Extract the [X, Y] coordinate from the center of the cell holding the provided text.  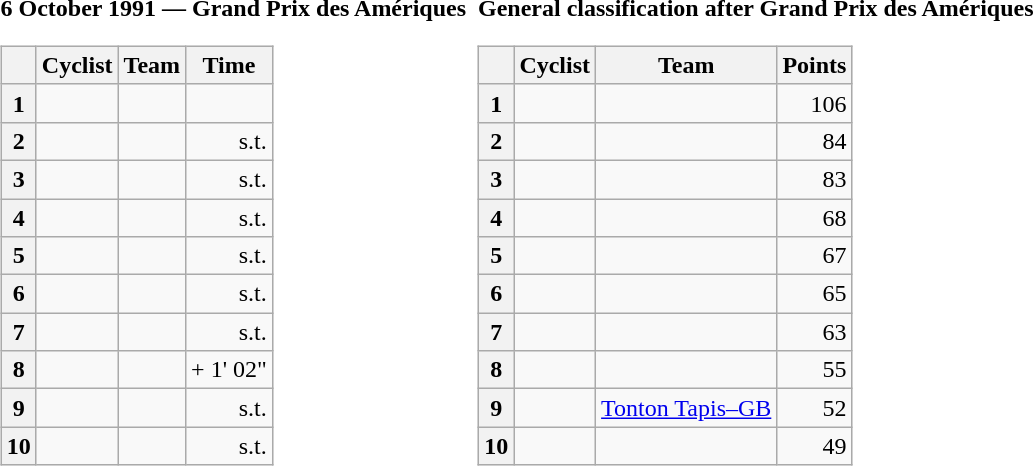
83 [814, 179]
65 [814, 294]
106 [814, 103]
84 [814, 141]
+ 1' 02" [230, 370]
Points [814, 65]
67 [814, 256]
Time [230, 65]
Tonton Tapis–GB [686, 408]
49 [814, 446]
52 [814, 408]
68 [814, 217]
63 [814, 332]
55 [814, 370]
